Determine the [x, y] coordinate at the center of the cell enclosing the given text.  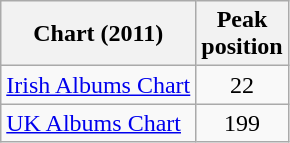
UK Albums Chart [98, 123]
199 [242, 123]
Chart (2011) [98, 34]
22 [242, 85]
Irish Albums Chart [98, 85]
Peakposition [242, 34]
